Return the (x, y) coordinate for the center point of the cell that contains the specified text.  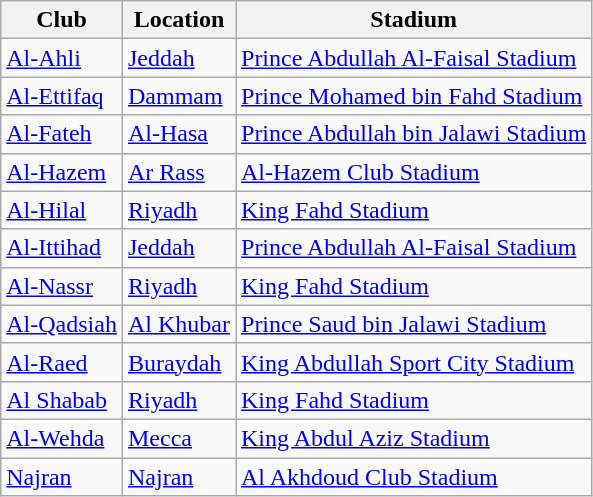
Al-Hasa (178, 134)
Al-Hilal (62, 210)
Al Khubar (178, 324)
Al Shabab (62, 400)
Location (178, 20)
Al-Fateh (62, 134)
Dammam (178, 96)
Ar Rass (178, 172)
Prince Saud bin Jalawi Stadium (414, 324)
Al-Hazem (62, 172)
King Abdul Aziz Stadium (414, 438)
Mecca (178, 438)
Al-Ettifaq (62, 96)
Prince Abdullah bin Jalawi Stadium (414, 134)
Al-Nassr (62, 286)
Stadium (414, 20)
Al Akhdoud Club Stadium (414, 477)
Al-Wehda (62, 438)
Al-Qadsiah (62, 324)
Al-Ittihad (62, 248)
Prince Mohamed bin Fahd Stadium (414, 96)
Al-Hazem Club Stadium (414, 172)
Club (62, 20)
King Abdullah Sport City Stadium (414, 362)
Al-Ahli (62, 58)
Al-Raed (62, 362)
Buraydah (178, 362)
